Scan for the cell matching the given text and deliver its [X, Y] coordinate at center. 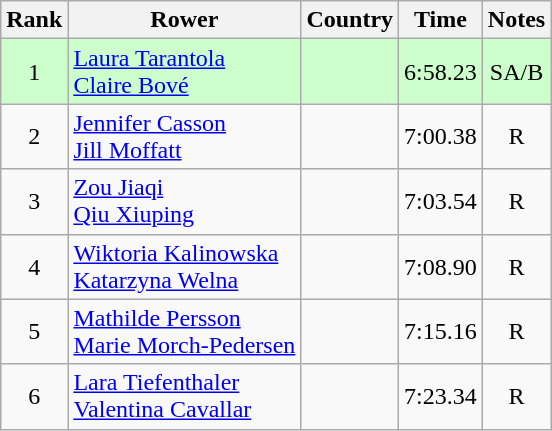
Zou JiaqiQiu Xiuping [184, 202]
Rower [184, 20]
7:23.34 [441, 396]
5 [34, 332]
6:58.23 [441, 72]
Notes [516, 20]
7:15.16 [441, 332]
Mathilde PerssonMarie Morch-Pedersen [184, 332]
7:03.54 [441, 202]
4 [34, 266]
2 [34, 136]
Country [350, 20]
Time [441, 20]
SA/B [516, 72]
1 [34, 72]
3 [34, 202]
Lara TiefenthalerValentina Cavallar [184, 396]
Jennifer CassonJill Moffatt [184, 136]
6 [34, 396]
7:00.38 [441, 136]
Laura TarantolaClaire Bové [184, 72]
Wiktoria KalinowskaKatarzyna Welna [184, 266]
7:08.90 [441, 266]
Rank [34, 20]
